For the text-containing cell, return its midpoint in (x, y) coordinate format. 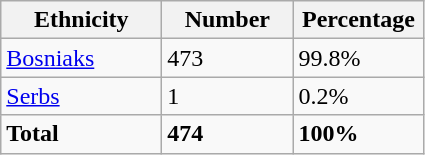
Percentage (358, 20)
Ethnicity (82, 20)
1 (228, 96)
0.2% (358, 96)
Total (82, 134)
Bosniaks (82, 58)
99.8% (358, 58)
Number (228, 20)
Serbs (82, 96)
473 (228, 58)
474 (228, 134)
100% (358, 134)
